Scan for the cell matching the given text and deliver its [x, y] coordinate at center. 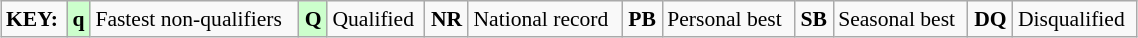
SB [814, 19]
Fastest non-qualifiers [194, 19]
Q [314, 19]
National record [545, 19]
PB [642, 19]
KEY: [34, 19]
DQ [990, 19]
Disqualified [1075, 19]
Qualified [376, 19]
NR [447, 19]
Seasonal best [900, 19]
q [78, 19]
Personal best [728, 19]
